Pinpoint the cell where the given text exists, returning its [X, Y] midpoint coordinate. 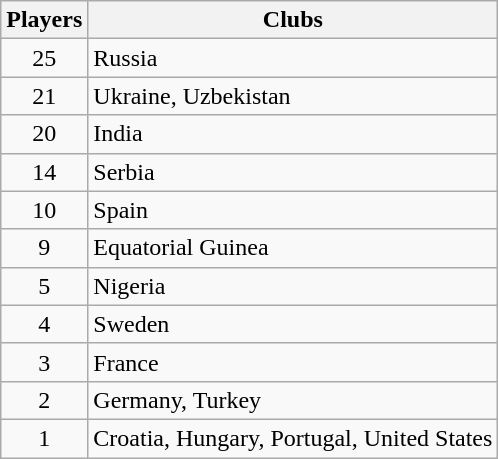
Clubs [293, 20]
Nigeria [293, 286]
4 [44, 324]
Croatia, Hungary, Portugal, United States [293, 438]
1 [44, 438]
Serbia [293, 172]
9 [44, 248]
Players [44, 20]
Ukraine, Uzbekistan [293, 96]
2 [44, 400]
Germany, Turkey [293, 400]
25 [44, 58]
3 [44, 362]
5 [44, 286]
21 [44, 96]
10 [44, 210]
Equatorial Guinea [293, 248]
14 [44, 172]
Sweden [293, 324]
France [293, 362]
20 [44, 134]
India [293, 134]
Russia [293, 58]
Spain [293, 210]
